Extract the [x, y] coordinate from the center of the cell holding the provided text.  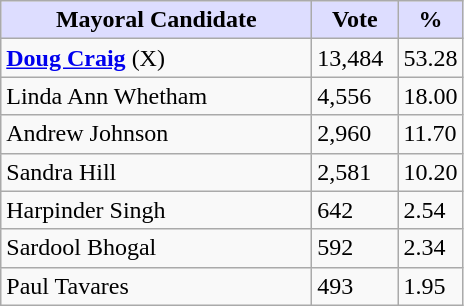
493 [355, 286]
Harpinder Singh [156, 210]
Andrew Johnson [156, 134]
2,960 [355, 134]
1.95 [430, 286]
11.70 [430, 134]
53.28 [430, 58]
642 [355, 210]
% [430, 20]
Sandra Hill [156, 172]
Vote [355, 20]
18.00 [430, 96]
Mayoral Candidate [156, 20]
Linda Ann Whetham [156, 96]
2.54 [430, 210]
4,556 [355, 96]
13,484 [355, 58]
Sardool Bhogal [156, 248]
Paul Tavares [156, 286]
2,581 [355, 172]
2.34 [430, 248]
Doug Craig (X) [156, 58]
592 [355, 248]
10.20 [430, 172]
